Detect which cell encompasses the target text, then output its (x, y) center coordinate. 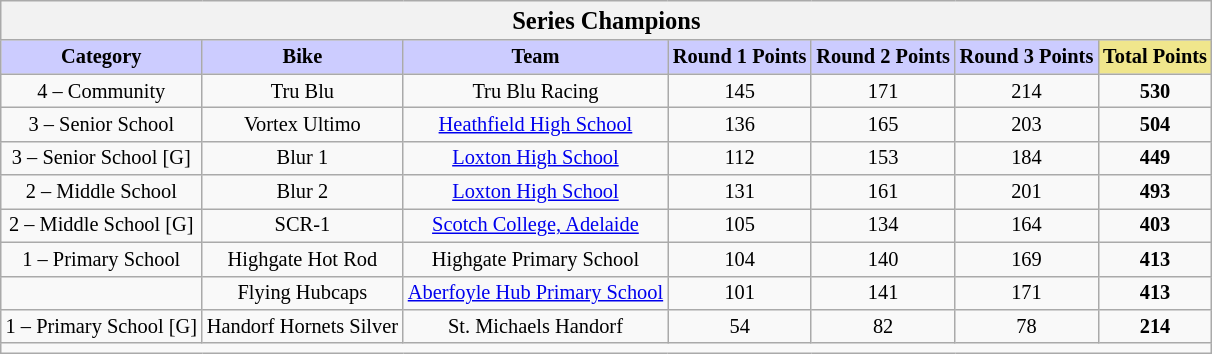
54 (740, 326)
131 (740, 192)
Blur 2 (302, 192)
3 – Senior School (102, 124)
140 (882, 259)
Tru Blu (302, 91)
Bike (302, 57)
Highgate Hot Rod (302, 259)
Tru Blu Racing (536, 91)
78 (1026, 326)
Team (536, 57)
165 (882, 124)
Scotch College, Adelaide (536, 225)
2 – Middle School [G] (102, 225)
504 (1155, 124)
153 (882, 158)
493 (1155, 192)
Series Champions (606, 20)
203 (1026, 124)
3 – Senior School [G] (102, 158)
Vortex Ultimo (302, 124)
403 (1155, 225)
161 (882, 192)
2 – Middle School (102, 192)
101 (740, 293)
St. Michaels Handorf (536, 326)
SCR-1 (302, 225)
449 (1155, 158)
4 – Community (102, 91)
164 (1026, 225)
Flying Hubcaps (302, 293)
169 (1026, 259)
Round 1 Points (740, 57)
104 (740, 259)
1 – Primary School (102, 259)
Handorf Hornets Silver (302, 326)
112 (740, 158)
201 (1026, 192)
145 (740, 91)
1 – Primary School [G] (102, 326)
184 (1026, 158)
Blur 1 (302, 158)
Total Points (1155, 57)
Round 2 Points (882, 57)
82 (882, 326)
Heathfield High School (536, 124)
530 (1155, 91)
134 (882, 225)
105 (740, 225)
Highgate Primary School (536, 259)
Category (102, 57)
136 (740, 124)
Aberfoyle Hub Primary School (536, 293)
141 (882, 293)
Round 3 Points (1026, 57)
